Search for the cell housing the specified text and yield its (x, y) center coordinate. 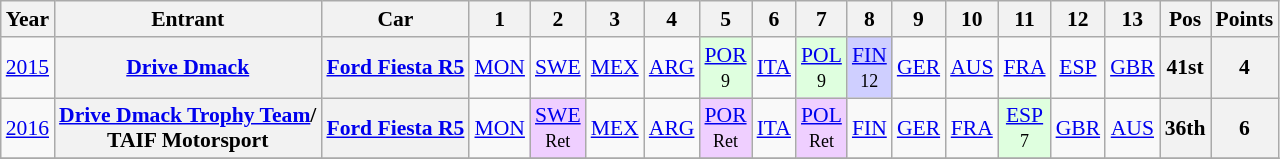
FIN (870, 128)
Car (395, 19)
Entrant (188, 19)
PORRet (725, 128)
Drive Dmack (188, 68)
FIN12 (870, 68)
SWERet (558, 128)
2015 (28, 68)
36th (1186, 128)
Drive Dmack Trophy Team/TAIF Motorsport (188, 128)
10 (972, 19)
ESP7 (1024, 128)
9 (918, 19)
1 (500, 19)
Pos (1186, 19)
13 (1132, 19)
Points (1245, 19)
POR9 (725, 68)
POL9 (822, 68)
ESP (1078, 68)
POLRet (822, 128)
41st (1186, 68)
11 (1024, 19)
8 (870, 19)
12 (1078, 19)
5 (725, 19)
2 (558, 19)
3 (615, 19)
2016 (28, 128)
SWE (558, 68)
7 (822, 19)
Year (28, 19)
